For the text-containing cell, return its midpoint in [x, y] coordinate format. 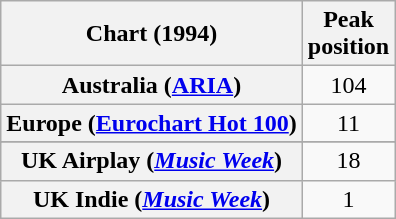
Australia (ARIA) [152, 85]
18 [348, 161]
1 [348, 199]
104 [348, 85]
UK Indie (Music Week) [152, 199]
Chart (1994) [152, 34]
11 [348, 123]
Europe (Eurochart Hot 100) [152, 123]
UK Airplay (Music Week) [152, 161]
Peakposition [348, 34]
